Find where the given text appears and provide that cell's center as [X, Y] coordinate. 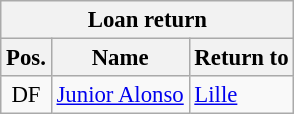
Junior Alonso [120, 95]
Pos. [26, 58]
Return to [242, 58]
Loan return [148, 20]
Name [120, 58]
DF [26, 95]
Lille [242, 95]
